For the text-containing cell, return its midpoint in (x, y) coordinate format. 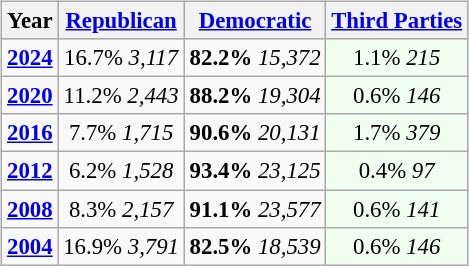
Democratic (255, 21)
Third Parties (397, 21)
2016 (30, 133)
2020 (30, 96)
1.7% 379 (397, 133)
91.1% 23,577 (255, 209)
Republican (121, 21)
1.1% 215 (397, 58)
6.2% 1,528 (121, 171)
0.6% 141 (397, 209)
93.4% 23,125 (255, 171)
82.5% 18,539 (255, 246)
11.2% 2,443 (121, 96)
0.4% 97 (397, 171)
8.3% 2,157 (121, 209)
16.7% 3,117 (121, 58)
90.6% 20,131 (255, 133)
16.9% 3,791 (121, 246)
82.2% 15,372 (255, 58)
2004 (30, 246)
Year (30, 21)
2024 (30, 58)
2012 (30, 171)
88.2% 19,304 (255, 96)
2008 (30, 209)
7.7% 1,715 (121, 133)
